Identify which cell holds the provided text, then report its (X, Y) central coordinate. 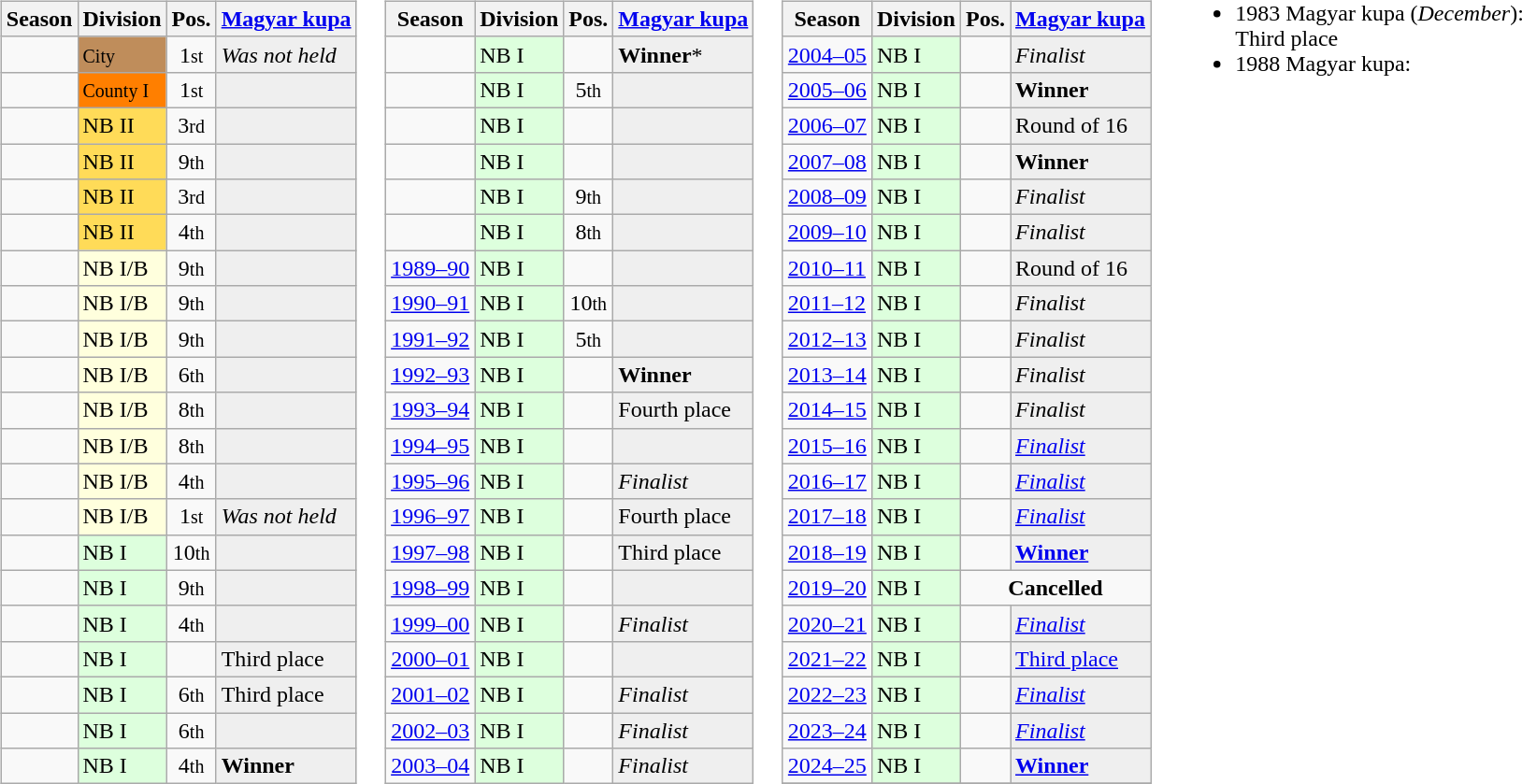
2017–18 (826, 517)
1995–96 (430, 481)
2005–06 (826, 90)
2023–24 (826, 730)
1996–97 (430, 517)
2011–12 (826, 304)
2020–21 (826, 623)
2000–01 (430, 659)
1994–95 (430, 446)
2010–11 (826, 268)
2014–15 (826, 410)
2024–25 (826, 766)
2002–03 (430, 730)
1997–98 (430, 552)
1991–92 (430, 339)
1990–91 (430, 304)
City (122, 54)
1998–99 (430, 588)
1999–00 (430, 623)
2008–09 (826, 197)
1989–90 (430, 268)
1993–94 (430, 410)
2015–16 (826, 446)
2012–13 (826, 339)
2009–10 (826, 233)
Winner* (683, 54)
1992–93 (430, 375)
2021–22 (826, 659)
2013–14 (826, 375)
Cancelled (1055, 588)
2018–19 (826, 552)
2001–02 (430, 694)
2006–07 (826, 125)
2004–05 (826, 54)
2022–23 (826, 694)
2016–17 (826, 481)
2003–04 (430, 766)
2019–20 (826, 588)
2007–08 (826, 162)
County I (122, 90)
